Pinpoint the cell where the given text exists, returning its (X, Y) midpoint coordinate. 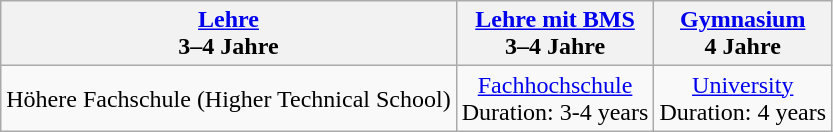
Fachhochschule Duration: 3-4 years (555, 98)
Gymnasium4 Jahre (743, 34)
UniversityDuration: 4 years (743, 98)
Lehre3–4 Jahre (228, 34)
Höhere Fachschule (Higher Technical School) (228, 98)
Lehre mit BMS3–4 Jahre (555, 34)
